Provide the [x, y] coordinate of the cell's center where the given text is located.  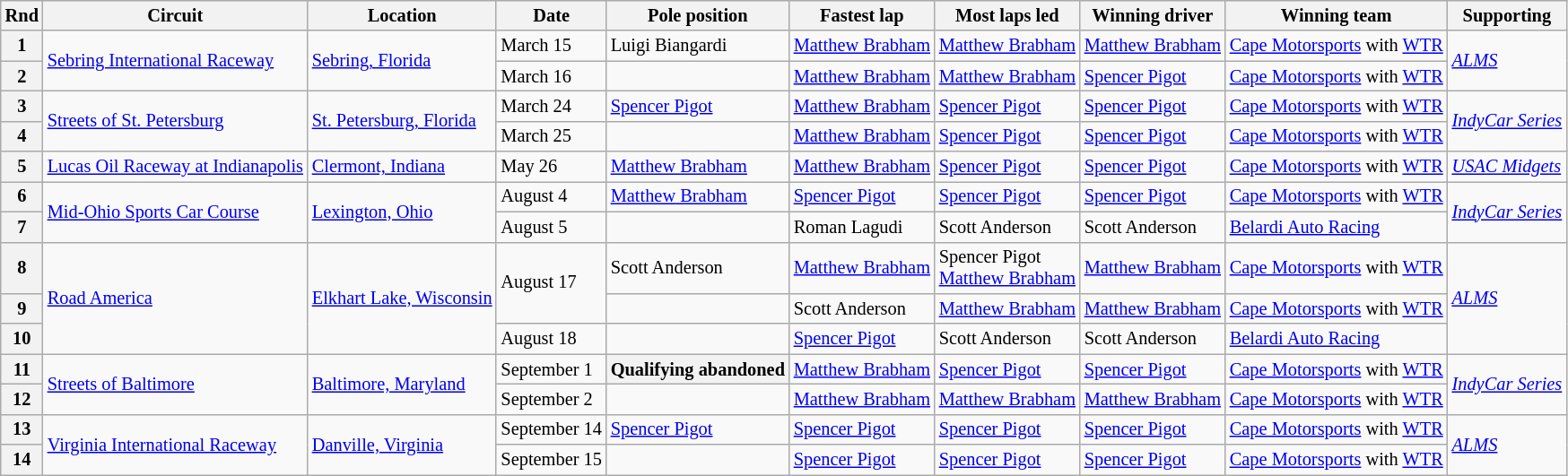
Winning team [1337, 15]
September 2 [551, 399]
Sebring International Raceway [176, 61]
10 [22, 339]
Baltimore, Maryland [402, 384]
4 [22, 136]
Mid-Ohio Sports Car Course [176, 212]
March 16 [551, 76]
Streets of St. Petersburg [176, 120]
2 [22, 76]
May 26 [551, 167]
August 5 [551, 227]
Supporting [1507, 15]
Streets of Baltimore [176, 384]
Fastest lap [862, 15]
August 17 [551, 283]
Most laps led [1007, 15]
Location [402, 15]
USAC Midgets [1507, 167]
September 14 [551, 429]
Pole position [698, 15]
Roman Lagudi [862, 227]
Date [551, 15]
13 [22, 429]
6 [22, 196]
Lexington, Ohio [402, 212]
Lucas Oil Raceway at Indianapolis [176, 167]
August 18 [551, 339]
Rnd [22, 15]
March 25 [551, 136]
Sebring, Florida [402, 61]
August 4 [551, 196]
Circuit [176, 15]
5 [22, 167]
Qualifying abandoned [698, 369]
September 1 [551, 369]
St. Petersburg, Florida [402, 120]
1 [22, 46]
11 [22, 369]
7 [22, 227]
March 15 [551, 46]
Virginia International Raceway [176, 445]
Clermont, Indiana [402, 167]
Danville, Virginia [402, 445]
Spencer Pigot Matthew Brabham [1007, 268]
September 15 [551, 460]
12 [22, 399]
Elkhart Lake, Wisconsin [402, 298]
14 [22, 460]
3 [22, 106]
Road America [176, 298]
9 [22, 308]
Luigi Biangardi [698, 46]
Winning driver [1153, 15]
8 [22, 268]
March 24 [551, 106]
